Determine the (x, y) coordinate at the center of the cell enclosing the given text.  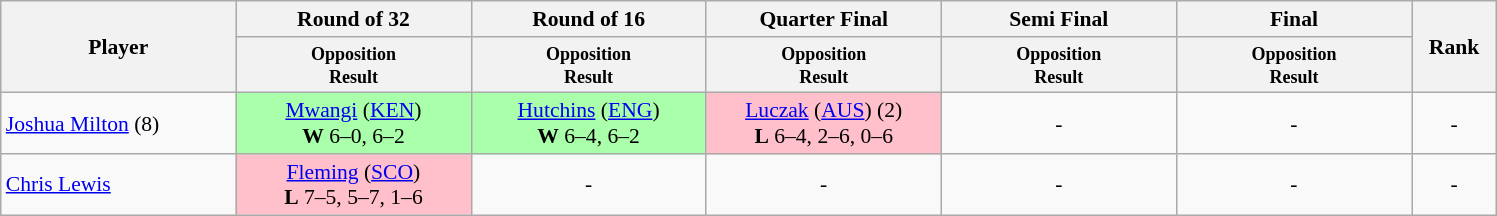
Fleming (SCO)L 7–5, 5–7, 1–6 (354, 184)
Luczak (AUS) (2)L 6–4, 2–6, 0–6 (824, 124)
Round of 32 (354, 19)
Joshua Milton (8) (118, 124)
Final (1294, 19)
Player (118, 47)
Hutchins (ENG)W 6–4, 6–2 (588, 124)
Round of 16 (588, 19)
Chris Lewis (118, 184)
Semi Final (1058, 19)
Mwangi (KEN)W 6–0, 6–2 (354, 124)
Quarter Final (824, 19)
Rank (1454, 47)
